Detect which cell encompasses the target text, then output its (x, y) center coordinate. 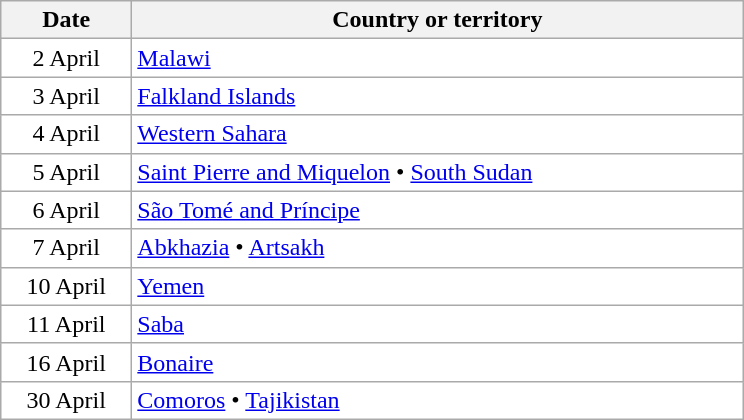
3 April (66, 96)
Abkhazia • Artsakh (438, 248)
6 April (66, 210)
São Tomé and Príncipe (438, 210)
7 April (66, 248)
Bonaire (438, 362)
5 April (66, 172)
30 April (66, 400)
4 April (66, 134)
16 April (66, 362)
Yemen (438, 286)
Date (66, 20)
Western Sahara (438, 134)
Saint Pierre and Miquelon • South Sudan (438, 172)
Malawi (438, 58)
Country or territory (438, 20)
2 April (66, 58)
Saba (438, 324)
Falkland Islands (438, 96)
Comoros • Tajikistan (438, 400)
10 April (66, 286)
11 April (66, 324)
